Capture the cell that displays the provided text and extract its [X, Y] central coordinate. 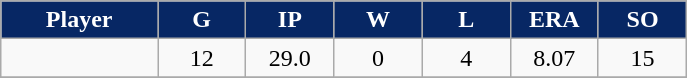
IP [290, 20]
0 [378, 58]
Player [80, 20]
12 [202, 58]
ERA [554, 20]
4 [466, 58]
W [378, 20]
L [466, 20]
8.07 [554, 58]
29.0 [290, 58]
SO [642, 20]
G [202, 20]
15 [642, 58]
